Capture the cell that displays the provided text and extract its [X, Y] central coordinate. 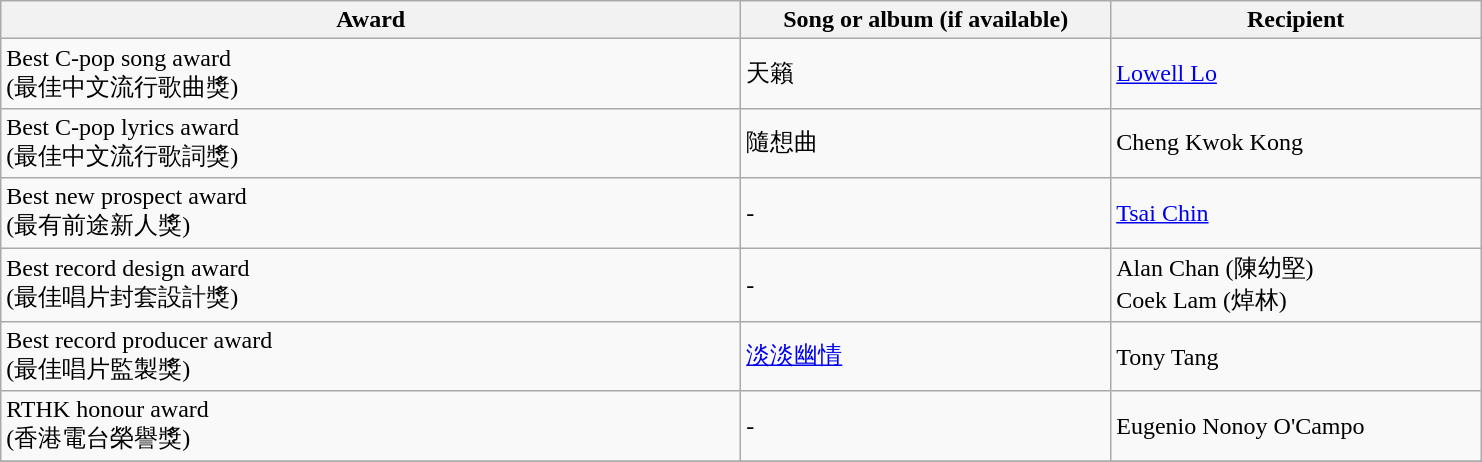
Best C-pop song award(最佳中文流行歌曲獎) [371, 74]
天籟 [926, 74]
淡淡幽情 [926, 357]
Best record design award(最佳唱片封套設計獎) [371, 285]
RTHK honour award(香港電台榮譽獎) [371, 426]
Tsai Chin [1296, 213]
隨想曲 [926, 143]
Best new prospect award(最有前途新人獎) [371, 213]
Best C-pop lyrics award(最佳中文流行歌詞獎) [371, 143]
Award [371, 20]
Alan Chan (陳幼堅)Coek Lam (焯林) [1296, 285]
Best record producer award(最佳唱片監製獎) [371, 357]
Tony Tang [1296, 357]
Eugenio Nonoy O'Campo [1296, 426]
Cheng Kwok Kong [1296, 143]
Song or album (if available) [926, 20]
Recipient [1296, 20]
Lowell Lo [1296, 74]
